Pinpoint the cell where the given text exists, returning its (x, y) midpoint coordinate. 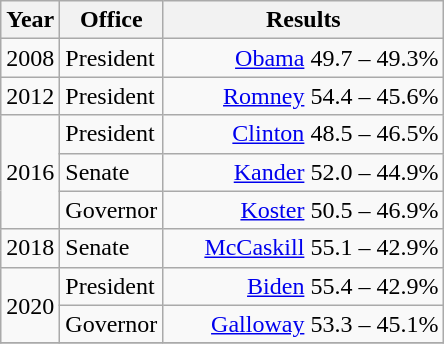
Office (112, 20)
Romney 54.4 – 45.6% (304, 96)
2012 (30, 96)
2008 (30, 58)
Year (30, 20)
Kander 52.0 – 44.9% (304, 172)
Galloway 53.3 – 45.1% (304, 324)
Koster 50.5 – 46.9% (304, 210)
2016 (30, 172)
Biden 55.4 – 42.9% (304, 286)
2018 (30, 248)
Results (304, 20)
Clinton 48.5 – 46.5% (304, 134)
2020 (30, 305)
Obama 49.7 – 49.3% (304, 58)
McCaskill 55.1 – 42.9% (304, 248)
